Return (X, Y) of the center of cell containing provided text 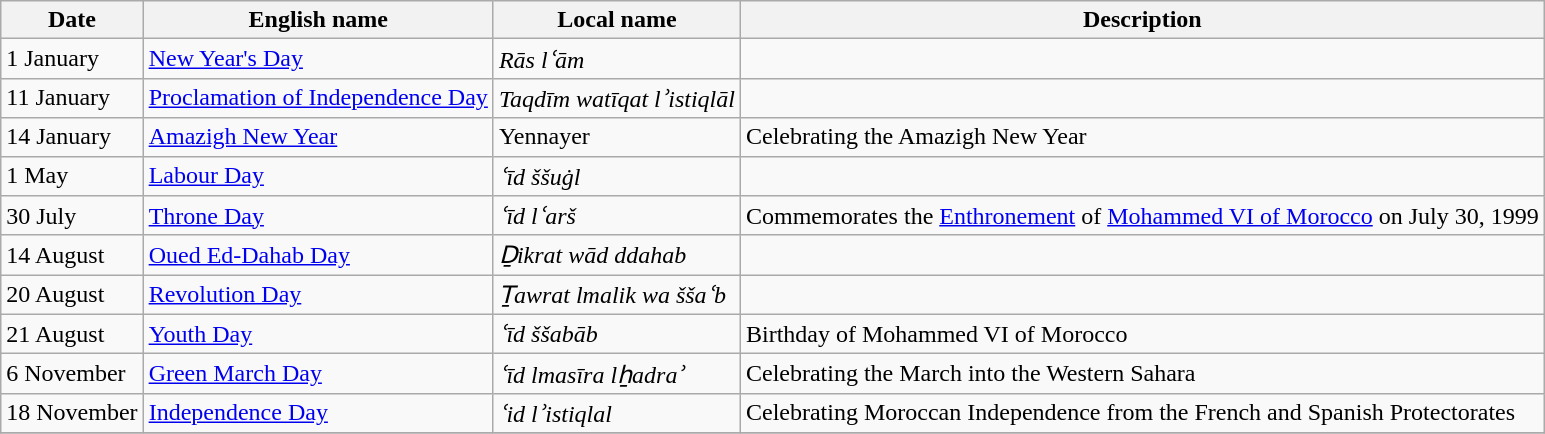
1 January (72, 59)
New Year's Day (318, 59)
1 May (72, 176)
ʿid lʾistiqlal (616, 413)
Rās lʿām (616, 59)
Local name (616, 20)
ʿīd ššabāb (616, 334)
18 November (72, 413)
Ḏikrat wād ddahab (616, 255)
ʿīd ššuġl (616, 176)
Taqdīm watīqat lʾistiqlāl (616, 98)
21 August (72, 334)
Oued Ed-Dahab Day (318, 255)
ʿīd lmasīra lẖadraʾ (616, 374)
30 July (72, 216)
Celebrating Moroccan Independence from the French and Spanish Protectorates (1142, 413)
14 January (72, 137)
English name (318, 20)
Yennayer (616, 137)
Celebrating the March into the Western Sahara (1142, 374)
Labour Day (318, 176)
Throne Day (318, 216)
Youth Day (318, 334)
Description (1142, 20)
6 November (72, 374)
Commemorates the Enthronement of Mohammed VI of Morocco on July 30, 1999 (1142, 216)
Birthday of Mohammed VI of Morocco (1142, 334)
14 August (72, 255)
Date (72, 20)
Green March Day (318, 374)
Proclamation of Independence Day (318, 98)
ʿīd lʿarš (616, 216)
11 January (72, 98)
20 August (72, 295)
Independence Day (318, 413)
Revolution Day (318, 295)
Ṯawrat lmalik wa ššaʿb (616, 295)
Amazigh New Year (318, 137)
Celebrating the Amazigh New Year (1142, 137)
